Search for the cell housing the specified text and yield its [X, Y] center coordinate. 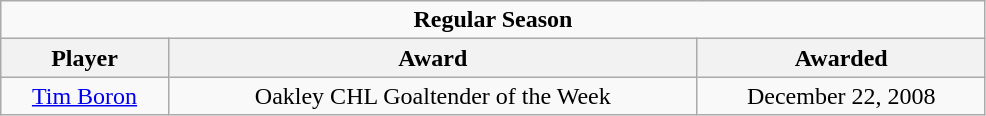
Awarded [841, 58]
Player [85, 58]
December 22, 2008 [841, 96]
Award [432, 58]
Oakley CHL Goaltender of the Week [432, 96]
Regular Season [493, 20]
Tim Boron [85, 96]
